For the text-containing cell, return its midpoint in [x, y] coordinate format. 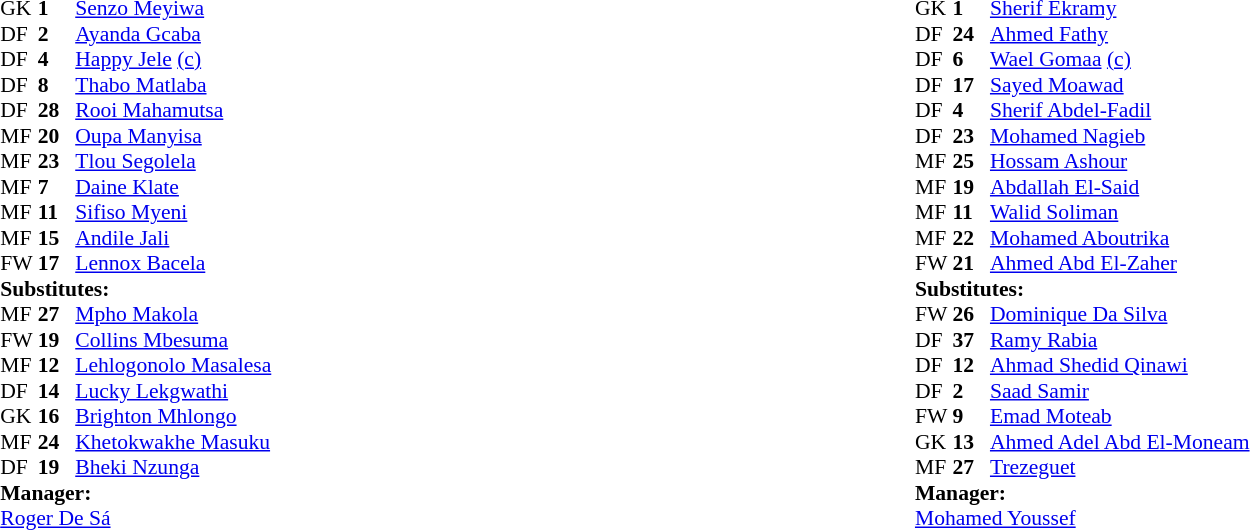
Abdallah El-Said [1120, 187]
Ahmed Adel Abd El-Moneam [1120, 442]
8 [57, 85]
Lennox Bacela [173, 263]
Dominique Da Silva [1120, 315]
Lucky Lekgwathi [173, 391]
16 [57, 417]
Khetokwakhe Masuku [173, 442]
Lehlogonolo Masalesa [173, 365]
7 [57, 187]
Mohamed Nagieb [1120, 136]
Daine Klate [173, 187]
Sherif Abdel-Fadil [1120, 111]
Ahmed Fathy [1120, 34]
14 [57, 391]
Ramy Rabia [1120, 340]
Brighton Mhlongo [173, 417]
22 [971, 238]
25 [971, 161]
Mpho Makola [173, 315]
Bheki Nzunga [173, 467]
15 [57, 238]
13 [971, 442]
Thabo Matlaba [173, 85]
37 [971, 340]
Trezeguet [1120, 467]
Sayed Moawad [1120, 85]
6 [971, 59]
Tlou Segolela [173, 161]
Mohamed Aboutrika [1120, 238]
Ahmed Abd El-Zaher [1120, 263]
Ayanda Gcaba [173, 34]
Rooi Mahamutsa [173, 111]
Oupa Manyisa [173, 136]
21 [971, 263]
Walid Soliman [1120, 213]
Ahmad Shedid Qinawi [1120, 365]
Andile Jali [173, 238]
Happy Jele (c) [173, 59]
26 [971, 315]
20 [57, 136]
Hossam Ashour [1120, 161]
28 [57, 111]
Sifiso Myeni [173, 213]
Wael Gomaa (c) [1120, 59]
9 [971, 417]
Emad Moteab [1120, 417]
Saad Samir [1120, 391]
Collins Mbesuma [173, 340]
